For the text-containing cell, return its midpoint in (X, Y) coordinate format. 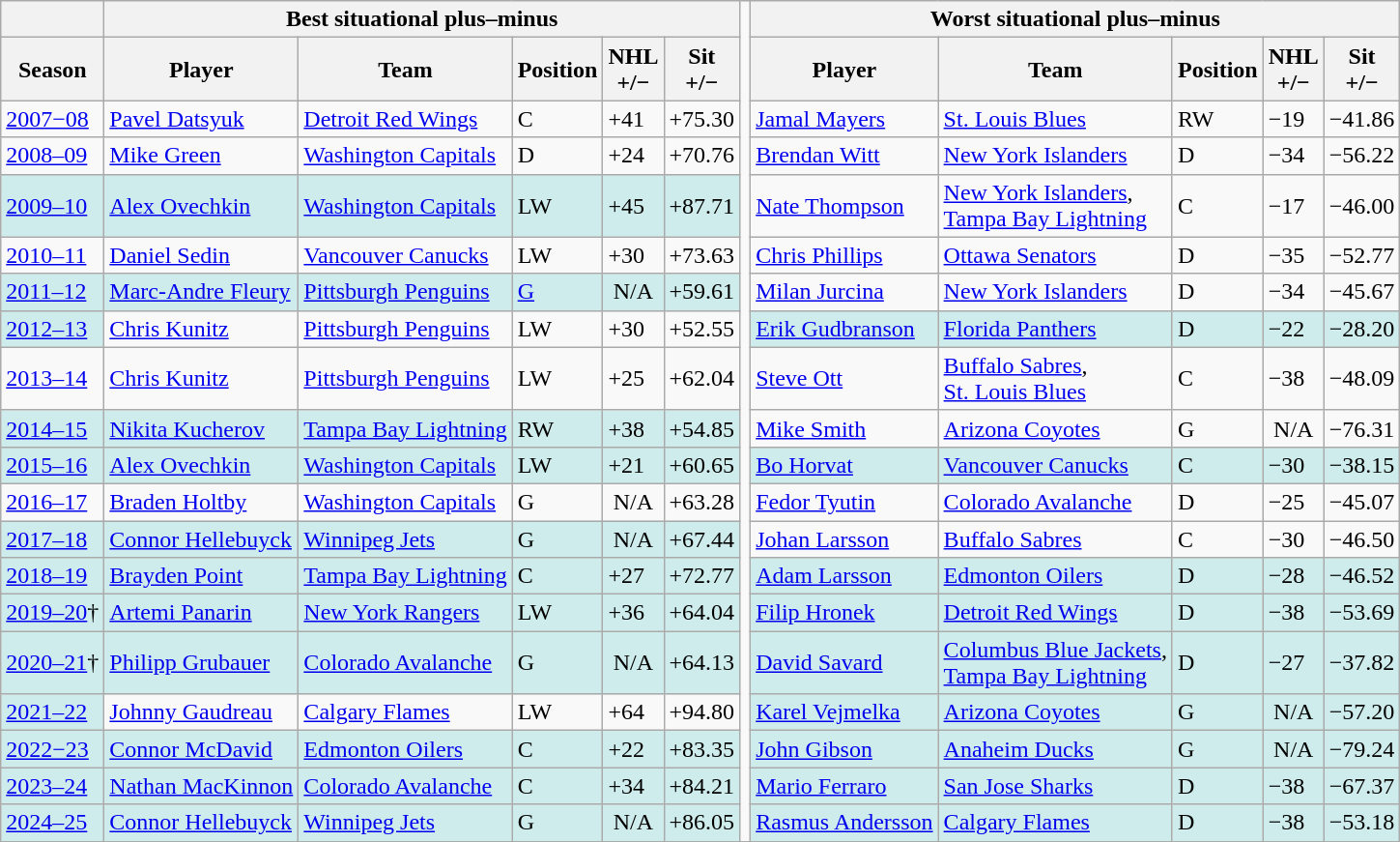
Marc-Andre Fleury (201, 292)
2008–09 (52, 156)
+63.28 (701, 502)
+94.80 (701, 712)
2007−08 (52, 119)
+24 (634, 156)
Nikita Kucherov (201, 428)
+36 (634, 613)
−46.50 (1362, 538)
+62.04 (701, 379)
2024–25 (52, 823)
2010–11 (52, 255)
−41.86 (1362, 119)
Chris Phillips (844, 255)
+70.76 (701, 156)
Steve Ott (844, 379)
Anaheim Ducks (1055, 749)
2012–13 (52, 329)
2019–20† (52, 613)
−45.07 (1362, 502)
−45.67 (1362, 292)
Season (52, 70)
Jamal Mayers (844, 119)
+75.30 (701, 119)
2018–19 (52, 576)
Mike Green (201, 156)
Worst situational plus–minus (1075, 19)
+84.21 (701, 786)
−38.15 (1362, 465)
+22 (634, 749)
2022−23 (52, 749)
+64.04 (701, 613)
St. Louis Blues (1055, 119)
Ottawa Senators (1055, 255)
−28 (1293, 576)
+52.55 (701, 329)
−17 (1293, 205)
Nathan MacKinnon (201, 786)
−46.00 (1362, 205)
Fedor Tyutin (844, 502)
Milan Jurcina (844, 292)
2023–24 (52, 786)
Filip Hronek (844, 613)
+87.71 (701, 205)
−27 (1293, 663)
+21 (634, 465)
Johan Larsson (844, 538)
Connor McDavid (201, 749)
−25 (1293, 502)
Johnny Gaudreau (201, 712)
−67.37 (1362, 786)
+45 (634, 205)
+59.61 (701, 292)
+54.85 (701, 428)
2009–10 (52, 205)
Mike Smith (844, 428)
Erik Gudbranson (844, 329)
−53.18 (1362, 823)
−48.09 (1362, 379)
−53.69 (1362, 613)
−46.52 (1362, 576)
+64.13 (701, 663)
Brendan Witt (844, 156)
Braden Holtby (201, 502)
−35 (1293, 255)
John Gibson (844, 749)
Buffalo Sabres,St. Louis Blues (1055, 379)
2021–22 (52, 712)
+83.35 (701, 749)
+67.44 (701, 538)
Adam Larsson (844, 576)
−79.24 (1362, 749)
Florida Panthers (1055, 329)
−37.82 (1362, 663)
−76.31 (1362, 428)
2014–15 (52, 428)
Best situational plus–minus (422, 19)
2016–17 (52, 502)
Artemi Panarin (201, 613)
+73.63 (701, 255)
Brayden Point (201, 576)
−28.20 (1362, 329)
+60.65 (701, 465)
David Savard (844, 663)
Pavel Datsyuk (201, 119)
+72.77 (701, 576)
+34 (634, 786)
2015–16 (52, 465)
2017–18 (52, 538)
San Jose Sharks (1055, 786)
Mario Ferraro (844, 786)
Nate Thompson (844, 205)
−52.77 (1362, 255)
−56.22 (1362, 156)
+64 (634, 712)
Rasmus Andersson (844, 823)
New York Rangers (406, 613)
+27 (634, 576)
Daniel Sedin (201, 255)
Karel Vejmelka (844, 712)
+25 (634, 379)
+86.05 (701, 823)
Bo Horvat (844, 465)
2020–21† (52, 663)
−57.20 (1362, 712)
Columbus Blue Jackets,Tampa Bay Lightning (1055, 663)
New York Islanders,Tampa Bay Lightning (1055, 205)
2013–14 (52, 379)
Buffalo Sabres (1055, 538)
+38 (634, 428)
2011–12 (52, 292)
−19 (1293, 119)
−22 (1293, 329)
Philipp Grubauer (201, 663)
+41 (634, 119)
